Pinpoint the cell where the given text exists, returning its [x, y] midpoint coordinate. 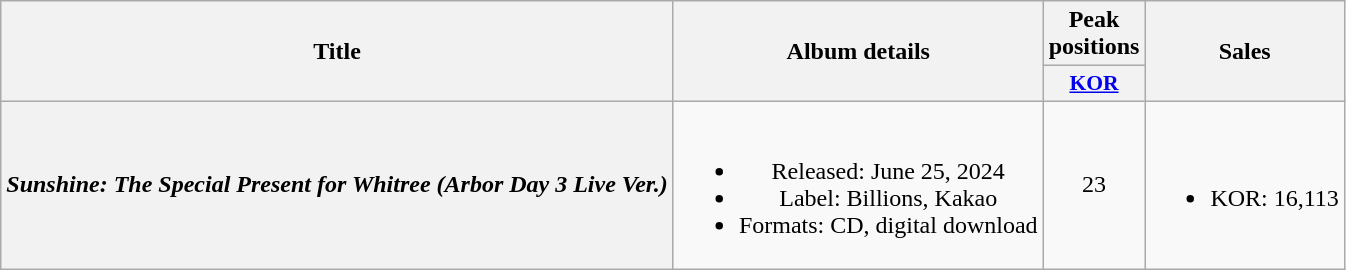
Peak positions [1094, 34]
KOR: 16,113 [1245, 184]
KOR [1094, 84]
23 [1094, 184]
Sunshine: The Special Present for Whitree (Arbor Day 3 Live Ver.) [338, 184]
Released: June 25, 2024Label: Billions, KakaoFormats: CD, digital download [858, 184]
Sales [1245, 52]
Album details [858, 52]
Title [338, 52]
